Provide the [X, Y] coordinate of the cell's center where the given text is located.  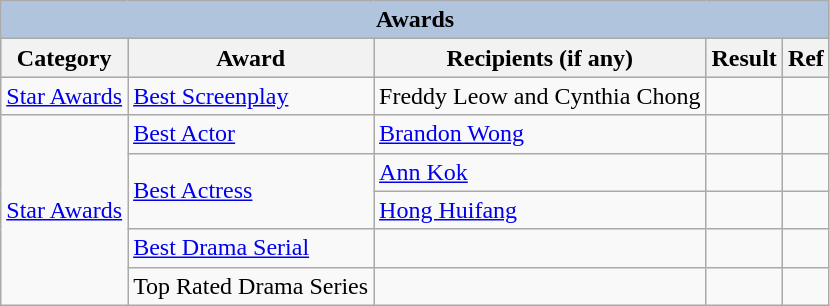
Recipients (if any) [540, 58]
Best Screenplay [251, 96]
Best Drama Serial [251, 248]
Result [744, 58]
Ann Kok [540, 172]
Category [64, 58]
Freddy Leow and Cynthia Chong [540, 96]
Award [251, 58]
Best Actor [251, 134]
Best Actress [251, 191]
Hong Huifang [540, 210]
Awards [416, 20]
Top Rated Drama Series [251, 286]
Brandon Wong [540, 134]
Ref [806, 58]
